From the cell containing the given text, extract its center point as (x, y) coordinate. 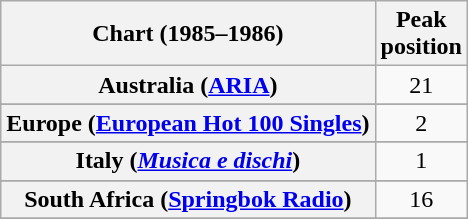
Italy (Musica e dischi) (188, 161)
1 (421, 161)
16 (421, 199)
Europe (European Hot 100 Singles) (188, 123)
2 (421, 123)
Peakposition (421, 34)
Australia (ARIA) (188, 85)
21 (421, 85)
South Africa (Springbok Radio) (188, 199)
Chart (1985–1986) (188, 34)
